Output the [X, Y] coordinate of the center of the cell containing the given text.  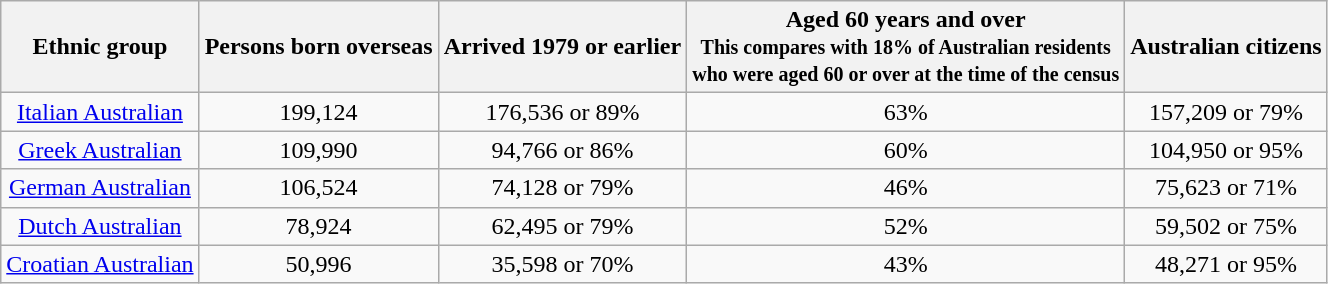
74,128 or 79% [562, 188]
75,623 or 71% [1226, 188]
Aged 60 years and overThis compares with 18% of Australian residentswho were aged 60 or over at the time of the census [906, 47]
59,502 or 75% [1226, 226]
52% [906, 226]
Greek Australian [100, 150]
Persons born overseas [318, 47]
109,990 [318, 150]
Arrived 1979 or earlier [562, 47]
199,124 [318, 112]
48,271 or 95% [1226, 264]
35,598 or 70% [562, 264]
Australian citizens [1226, 47]
Dutch Australian [100, 226]
104,950 or 95% [1226, 150]
43% [906, 264]
106,524 [318, 188]
176,536 or 89% [562, 112]
157,209 or 79% [1226, 112]
Italian Australian [100, 112]
63% [906, 112]
Ethnic group [100, 47]
50,996 [318, 264]
60% [906, 150]
62,495 or 79% [562, 226]
46% [906, 188]
78,924 [318, 226]
German Australian [100, 188]
Croatian Australian [100, 264]
94,766 or 86% [562, 150]
